Scan for the cell matching the given text and deliver its [X, Y] coordinate at center. 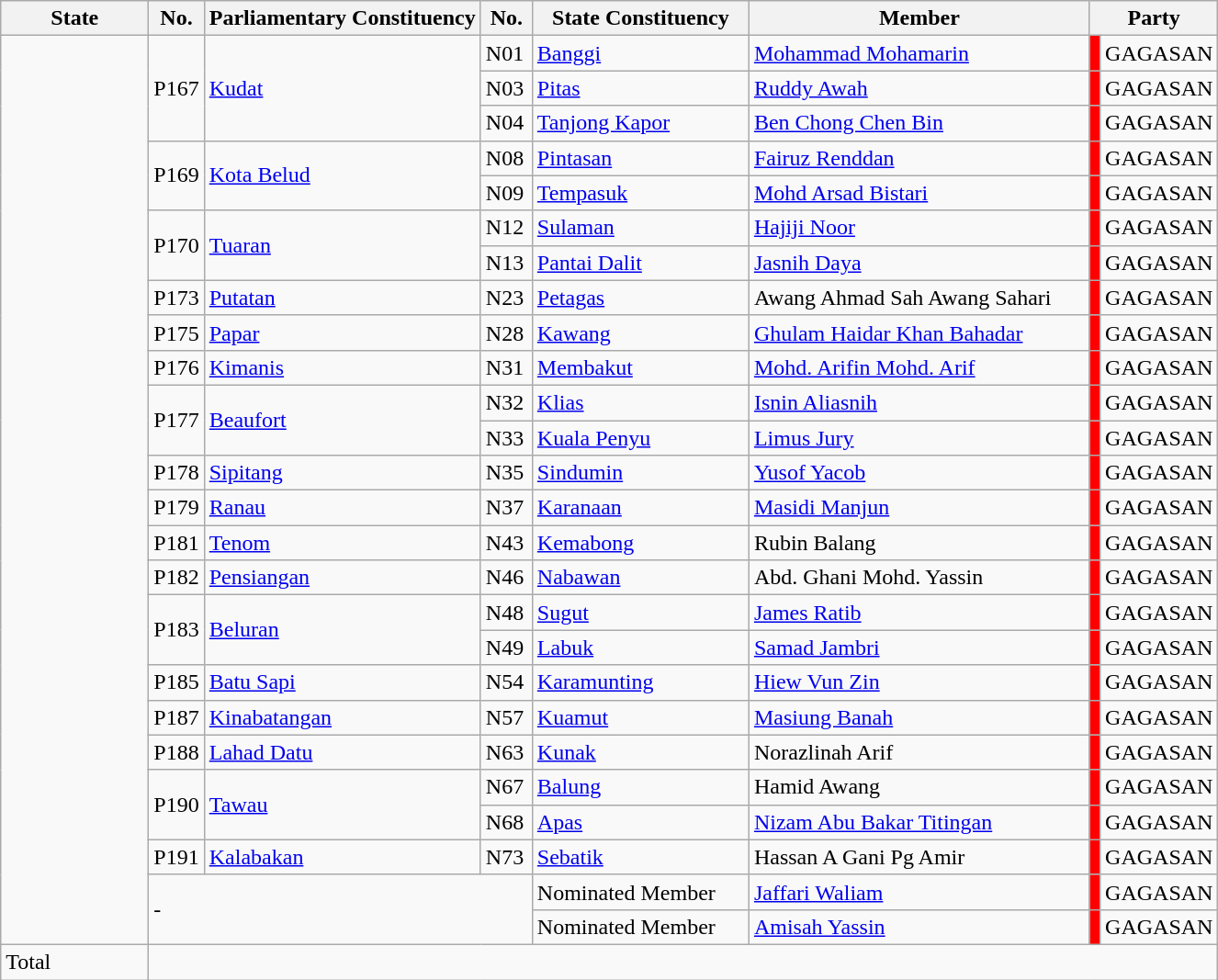
Jaffari Waliam [919, 892]
Awang Ahmad Sah Awang Sahari [919, 298]
N67 [506, 787]
Batu Sapi [342, 682]
Kudat [342, 88]
P185 [176, 682]
P188 [176, 752]
Mohammad Mohamarin [919, 53]
Ben Chong Chen Bin [919, 123]
Party [1154, 18]
State [75, 18]
P176 [176, 367]
Isnin Aliasnih [919, 402]
N28 [506, 332]
P181 [176, 543]
Putatan [342, 298]
Tanjong Kapor [640, 123]
Abd. Ghani Mohd. Yassin [919, 578]
P187 [176, 717]
Tenom [342, 543]
N31 [506, 367]
N54 [506, 682]
Hamid Awang [919, 787]
Total [75, 962]
Tawau [342, 805]
Limus Jury [919, 438]
N09 [506, 193]
Karanaan [640, 508]
Pintasan [640, 158]
Ghulam Haidar Khan Bahadar [919, 332]
Kota Belud [342, 175]
N23 [506, 298]
Mohd. Arifin Mohd. Arif [919, 367]
Ranau [342, 508]
Masidi Manjun [919, 508]
Jasnih Daya [919, 263]
N04 [506, 123]
Banggi [640, 53]
P173 [176, 298]
Sugut [640, 613]
- [341, 909]
Membakut [640, 367]
N68 [506, 822]
P167 [176, 88]
Kawang [640, 332]
N48 [506, 613]
Member [919, 18]
P175 [176, 332]
N37 [506, 508]
Kimanis [342, 367]
Hassan A Gani Pg Amir [919, 857]
Balung [640, 787]
State Constituency [640, 18]
Samad Jambri [919, 648]
Hajiji Noor [919, 228]
P177 [176, 420]
N46 [506, 578]
P170 [176, 245]
P190 [176, 805]
Sindumin [640, 473]
P191 [176, 857]
Masiung Banah [919, 717]
Kunak [640, 752]
N32 [506, 402]
N12 [506, 228]
N43 [506, 543]
Beaufort [342, 420]
Fairuz Renddan [919, 158]
Hiew Vun Zin [919, 682]
P169 [176, 175]
Parliamentary Constituency [342, 18]
Nabawan [640, 578]
Tuaran [342, 245]
N13 [506, 263]
Amisah Yassin [919, 927]
Pantai Dalit [640, 263]
N73 [506, 857]
N01 [506, 53]
Ruddy Awah [919, 88]
Tempasuk [640, 193]
Pensiangan [342, 578]
P179 [176, 508]
Kinabatangan [342, 717]
Papar [342, 332]
N35 [506, 473]
Sebatik [640, 857]
Labuk [640, 648]
N63 [506, 752]
Norazlinah Arif [919, 752]
Mohd Arsad Bistari [919, 193]
P183 [176, 630]
Sulaman [640, 228]
Kalabakan [342, 857]
Klias [640, 402]
Beluran [342, 630]
Lahad Datu [342, 752]
Kuala Penyu [640, 438]
Karamunting [640, 682]
N03 [506, 88]
Kuamut [640, 717]
N08 [506, 158]
N49 [506, 648]
Pitas [640, 88]
Nizam Abu Bakar Titingan [919, 822]
Apas [640, 822]
N33 [506, 438]
P182 [176, 578]
James Ratib [919, 613]
N57 [506, 717]
P178 [176, 473]
Rubin Balang [919, 543]
Sipitang [342, 473]
Petagas [640, 298]
Kemabong [640, 543]
Yusof Yacob [919, 473]
